Detect which cell encompasses the target text, then output its (X, Y) center coordinate. 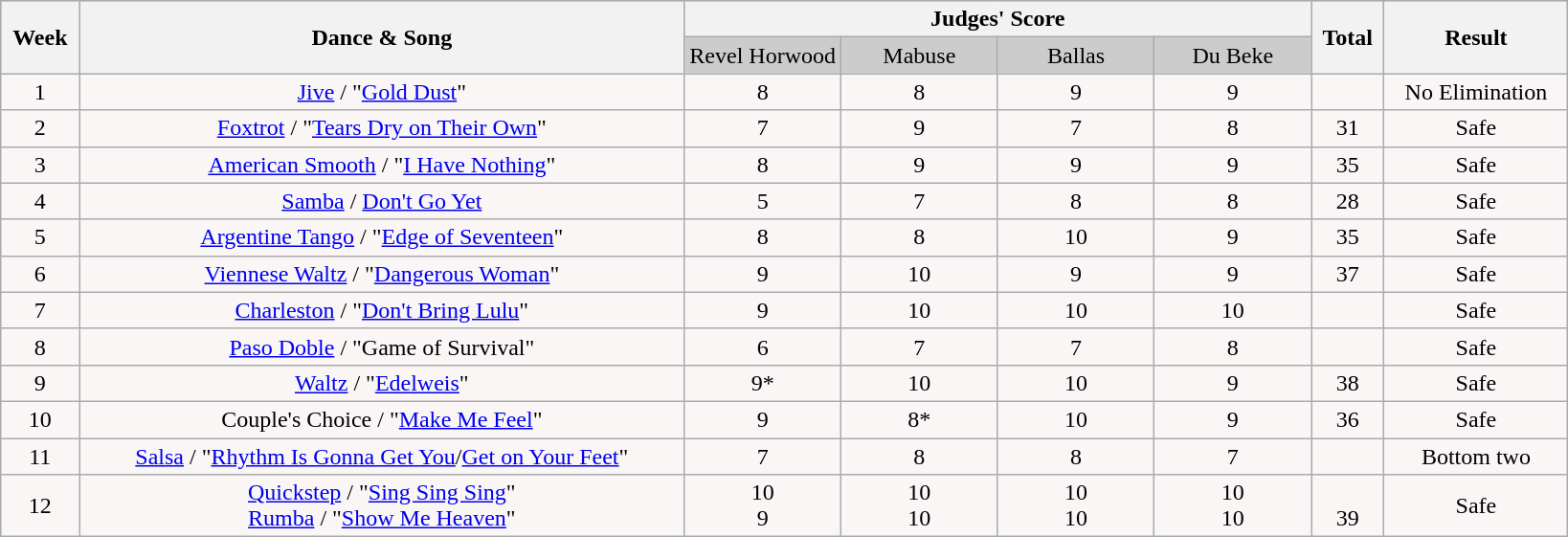
Paso Doble / "Game of Survival" (382, 347)
Total (1348, 37)
1 (40, 92)
Charleston / "Don't Bring Lulu" (382, 310)
Mabuse (920, 56)
No Elimination (1476, 92)
Bottom two (1476, 457)
2 (40, 128)
Result (1476, 37)
Salsa / "Rhythm Is Gonna Get You/Get on Your Feet" (382, 457)
Couple's Choice / "Make Me Feel" (382, 419)
9* (763, 383)
11 (40, 457)
Du Beke (1233, 56)
Dance & Song (382, 37)
Quickstep / "Sing Sing Sing"Rumba / "Show Me Heaven" (382, 505)
31 (1348, 128)
109 (763, 505)
Jive / "Gold Dust" (382, 92)
4 (40, 201)
Foxtrot / "Tears Dry on Their Own" (382, 128)
Samba / Don't Go Yet (382, 201)
Argentine Tango / "Edge of Seventeen" (382, 237)
American Smooth / "I Have Nothing" (382, 165)
8* (920, 419)
12 (40, 505)
3 (40, 165)
37 (1348, 274)
Ballas (1076, 56)
28 (1348, 201)
Judges' Score (997, 19)
39 (1348, 505)
Viennese Waltz / "Dangerous Woman" (382, 274)
36 (1348, 419)
Revel Horwood (763, 56)
38 (1348, 383)
Waltz / "Edelweis" (382, 383)
Week (40, 37)
